Return the [x, y] coordinate for the center point of the cell that contains the specified text.  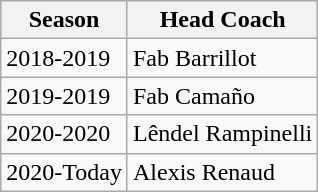
Fab Barrillot [222, 58]
Alexis Renaud [222, 172]
2018-2019 [64, 58]
2019-2019 [64, 96]
2020-2020 [64, 134]
Fab Camaño [222, 96]
Head Coach [222, 20]
2020-Today [64, 172]
Season [64, 20]
Lêndel Rampinelli [222, 134]
